Pinpoint the cell where the given text exists, returning its (x, y) midpoint coordinate. 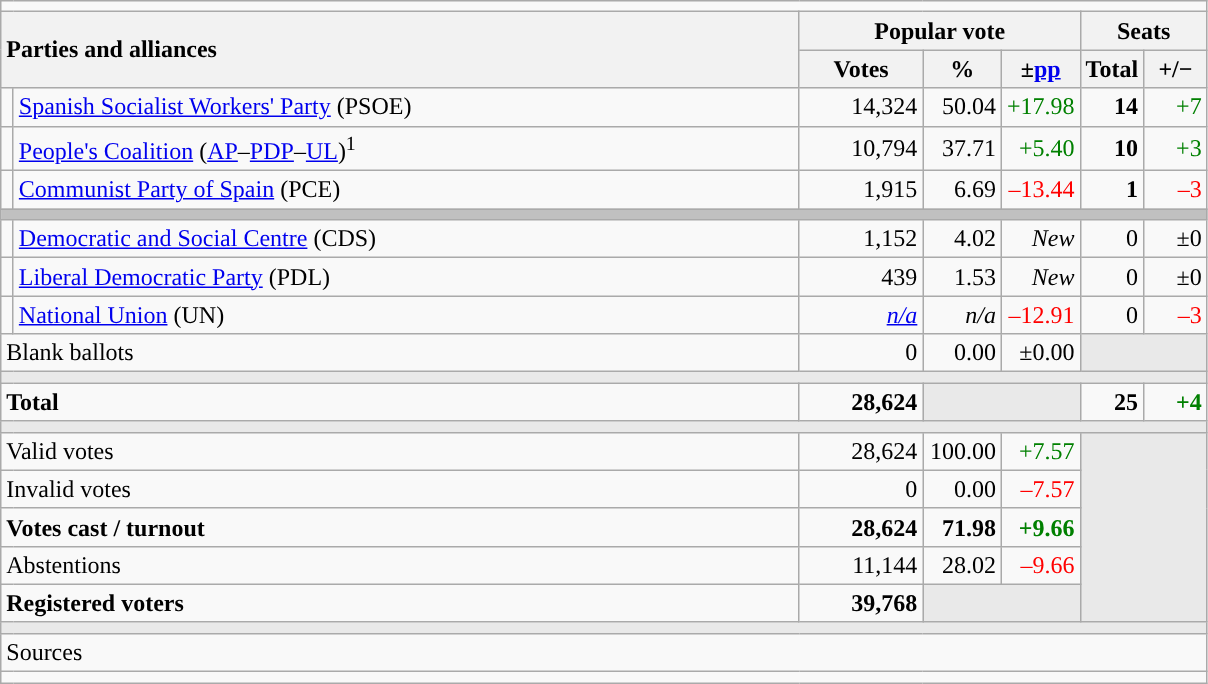
Communist Party of Spain (PCE) (406, 190)
+/− (1176, 69)
50.04 (962, 107)
11,144 (861, 565)
Votes (861, 69)
+7 (1176, 107)
–7.57 (1040, 489)
–13.44 (1040, 190)
439 (861, 277)
Seats (1144, 31)
+17.98 (1040, 107)
+7.57 (1040, 451)
Sources (604, 652)
Invalid votes (400, 489)
Parties and alliances (400, 50)
+9.66 (1040, 527)
±0.00 (1040, 353)
10,794 (861, 148)
39,768 (861, 603)
1.53 (962, 277)
1,915 (861, 190)
100.00 (962, 451)
Spanish Socialist Workers' Party (PSOE) (406, 107)
Abstentions (400, 565)
People's Coalition (AP–PDP–UL)1 (406, 148)
37.71 (962, 148)
10 (1112, 148)
1 (1112, 190)
+3 (1176, 148)
28.02 (962, 565)
–9.66 (1040, 565)
Blank ballots (400, 353)
National Union (UN) (406, 315)
4.02 (962, 239)
–12.91 (1040, 315)
Democratic and Social Centre (CDS) (406, 239)
1,152 (861, 239)
Valid votes (400, 451)
Popular vote (940, 31)
+5.40 (1040, 148)
14 (1112, 107)
25 (1112, 402)
Liberal Democratic Party (PDL) (406, 277)
14,324 (861, 107)
71.98 (962, 527)
6.69 (962, 190)
±pp (1040, 69)
Registered voters (400, 603)
% (962, 69)
+4 (1176, 402)
Votes cast / turnout (400, 527)
